Scan for the cell matching the given text and deliver its (X, Y) coordinate at center. 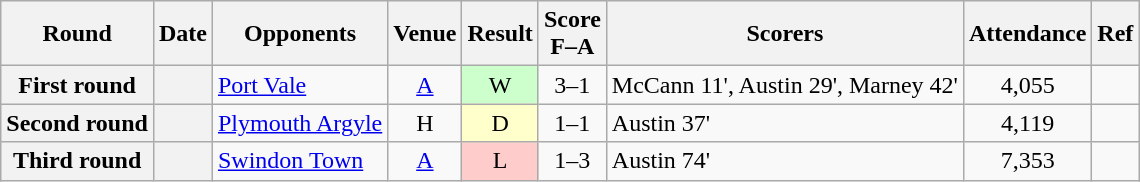
Opponents (300, 34)
Austin 37' (784, 123)
Swindon Town (300, 161)
D (500, 123)
Attendance (1027, 34)
Port Vale (300, 85)
Second round (78, 123)
3–1 (572, 85)
4,055 (1027, 85)
Round (78, 34)
Date (182, 34)
Third round (78, 161)
Result (500, 34)
Scorers (784, 34)
H (425, 123)
1–1 (572, 123)
First round (78, 85)
Plymouth Argyle (300, 123)
W (500, 85)
7,353 (1027, 161)
1–3 (572, 161)
Ref (1116, 34)
Venue (425, 34)
ScoreF–A (572, 34)
McCann 11', Austin 29', Marney 42' (784, 85)
L (500, 161)
4,119 (1027, 123)
Austin 74' (784, 161)
